Identify which cell holds the provided text, then report its [x, y] central coordinate. 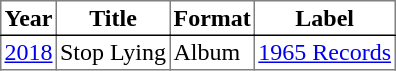
2018 [29, 52]
Stop Lying [113, 52]
1965 Records [325, 52]
Title [113, 18]
Year [29, 18]
Album [212, 52]
Label [325, 18]
Format [212, 18]
